Determine the (X, Y) coordinate at the center of the cell enclosing the given text.  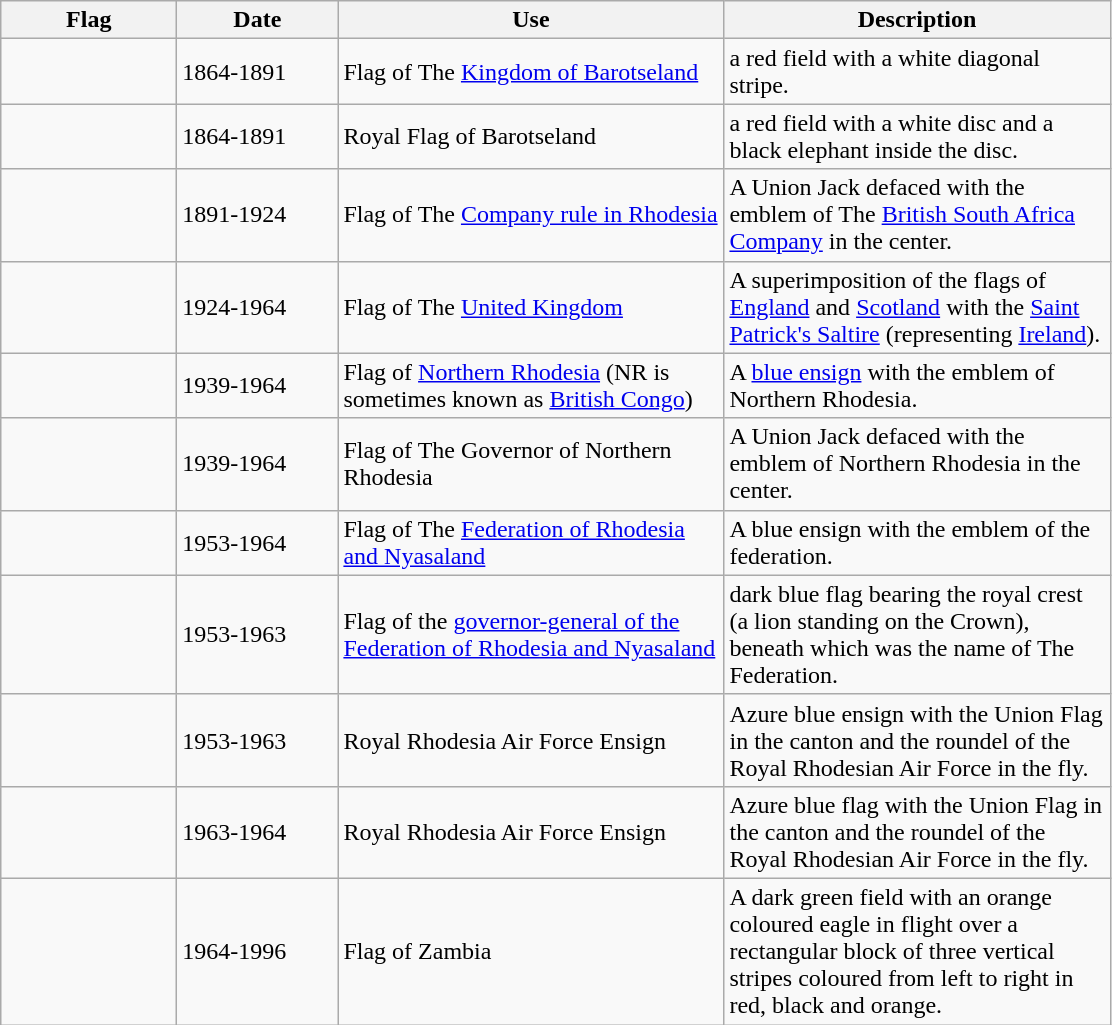
a red field with a white disc and a black elephant inside the disc. (917, 136)
1964-1996 (258, 951)
A Union Jack defaced with the emblem of The British South Africa Company in the center. (917, 215)
Flag of Northern Rhodesia (NR is sometimes known as British Congo) (531, 386)
Flag of Zambia (531, 951)
Royal Flag of Barotseland (531, 136)
A Union Jack defaced with the emblem of Northern Rhodesia in the center. (917, 464)
a red field with a white diagonal stripe. (917, 72)
Flag of The Federation of Rhodesia and Nyasaland (531, 542)
A blue ensign with the emblem of the federation. (917, 542)
dark blue flag bearing the royal crest (a lion standing on the Crown), beneath which was the name of The Federation. (917, 634)
1891-1924 (258, 215)
Flag of The United Kingdom (531, 307)
Flag of the governor-general of the Federation of Rhodesia and Nyasaland (531, 634)
Description (917, 20)
Flag (89, 20)
1963-1964 (258, 832)
Azure blue flag with the Union Flag in the canton and the roundel of the Royal Rhodesian Air Force in the fly. (917, 832)
Azure blue ensign with the Union Flag in the canton and the roundel of the Royal Rhodesian Air Force in the fly. (917, 740)
A blue ensign with the emblem of Northern Rhodesia. (917, 386)
A superimposition of the flags of England and Scotland with the Saint Patrick's Saltire (representing Ireland). (917, 307)
1953-1964 (258, 542)
Flag of The Kingdom of Barotseland (531, 72)
Date (258, 20)
1924-1964 (258, 307)
Flag of The Company rule in Rhodesia (531, 215)
Use (531, 20)
Flag of The Governor of Northern Rhodesia (531, 464)
